Find where the given text appears and provide that cell's center as [x, y] coordinate. 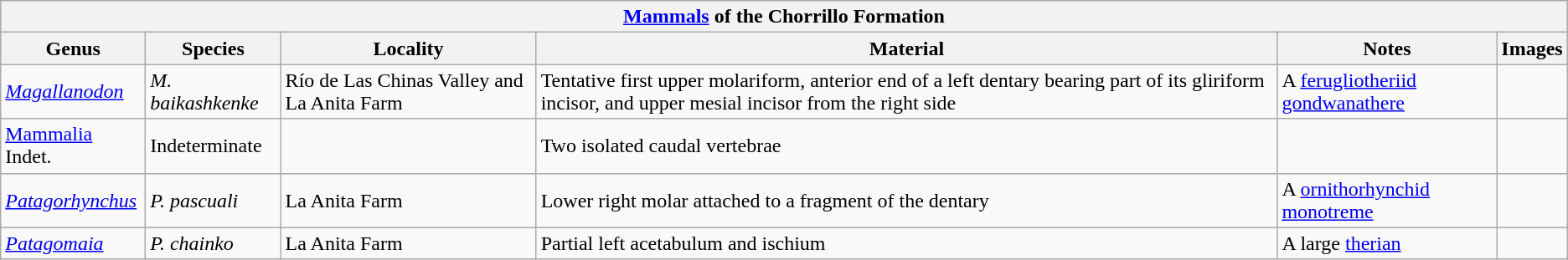
Material [906, 48]
Tentative first upper molariform, anterior end of a left dentary bearing part of its gliriform incisor, and upper mesial incisor from the right side [906, 92]
Indeterminate [213, 145]
Patagomaia [74, 243]
Notes [1387, 48]
Two isolated caudal vertebrae [906, 145]
Mammals of the Chorrillo Formation [784, 17]
Mammalia Indet. [74, 145]
Magallanodon [74, 92]
Species [213, 48]
P. chainko [213, 243]
Partial left acetabulum and ischium [906, 243]
M. baikashkenke [213, 92]
Locality [409, 48]
A large therian [1387, 243]
P. pascuali [213, 201]
Genus [74, 48]
Lower right molar attached to a fragment of the dentary [906, 201]
Images [1532, 48]
A ferugliotheriid gondwanathere [1387, 92]
Patagorhynchus [74, 201]
Río de Las Chinas Valley and La Anita Farm [409, 92]
A ornithorhynchid monotreme [1387, 201]
